Identify which cell holds the provided text, then report its [x, y] central coordinate. 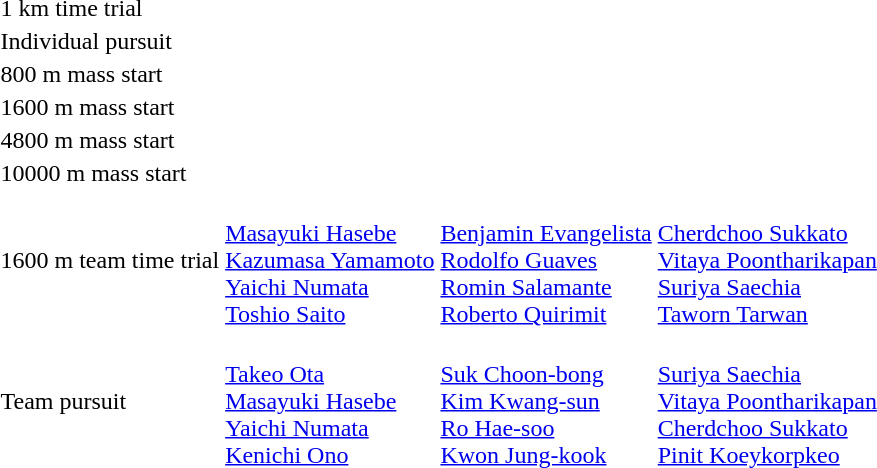
Masayuki HasebeKazumasa YamamotoYaichi NumataToshio Saito [330, 260]
Benjamin EvangelistaRodolfo GuavesRomin SalamanteRoberto Quirimit [546, 260]
